Return the (X, Y) coordinate for the center point of the cell that contains the specified text.  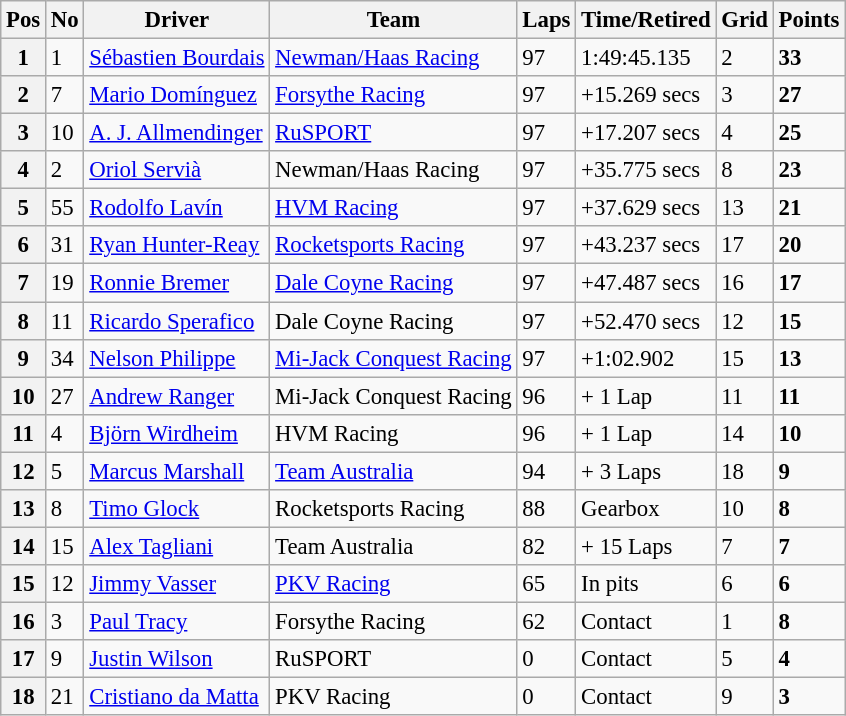
94 (546, 471)
Cristiano da Matta (177, 697)
+52.470 secs (646, 321)
20 (808, 245)
+47.487 secs (646, 283)
Mario Domínguez (177, 95)
33 (808, 58)
+35.775 secs (646, 170)
+ 3 Laps (646, 471)
31 (65, 245)
Paul Tracy (177, 621)
23 (808, 170)
55 (65, 208)
1:49:45.135 (646, 58)
Nelson Philippe (177, 358)
+1:02.902 (646, 358)
Björn Wirdheim (177, 433)
Laps (546, 20)
In pits (646, 584)
Oriol Servià (177, 170)
88 (546, 509)
34 (65, 358)
Ronnie Bremer (177, 283)
Driver (177, 20)
65 (546, 584)
Ricardo Sperafico (177, 321)
+15.269 secs (646, 95)
+17.207 secs (646, 133)
62 (546, 621)
+43.237 secs (646, 245)
Jimmy Vasser (177, 584)
Timo Glock (177, 509)
A. J. Allmendinger (177, 133)
Sébastien Bourdais (177, 58)
+37.629 secs (646, 208)
Pos (24, 20)
Andrew Ranger (177, 396)
19 (65, 283)
25 (808, 133)
+ 15 Laps (646, 546)
Team (394, 20)
82 (546, 546)
Points (808, 20)
Alex Tagliani (177, 546)
Ryan Hunter-Reay (177, 245)
Gearbox (646, 509)
Time/Retired (646, 20)
Marcus Marshall (177, 471)
Justin Wilson (177, 659)
Rodolfo Lavín (177, 208)
Grid (744, 20)
No (65, 20)
